Determine the [x, y] coordinate at the center of the cell enclosing the given text.  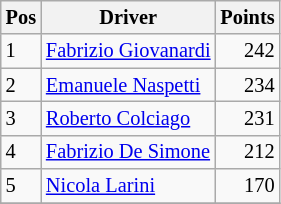
Emanuele Naspetti [128, 85]
Driver [128, 17]
Roberto Colciago [128, 118]
4 [21, 152]
170 [247, 186]
5 [21, 186]
Fabrizio De Simone [128, 152]
242 [247, 51]
3 [21, 118]
Nicola Larini [128, 186]
Pos [21, 17]
212 [247, 152]
2 [21, 85]
231 [247, 118]
Fabrizio Giovanardi [128, 51]
1 [21, 51]
234 [247, 85]
Points [247, 17]
